Return the [X, Y] coordinate for the center point of the cell that contains the specified text.  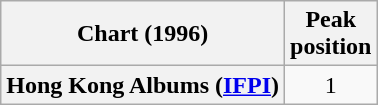
Peakposition [331, 34]
1 [331, 85]
Hong Kong Albums (IFPI) [143, 85]
Chart (1996) [143, 34]
